Output the (x, y) coordinate of the center of the cell containing the given text.  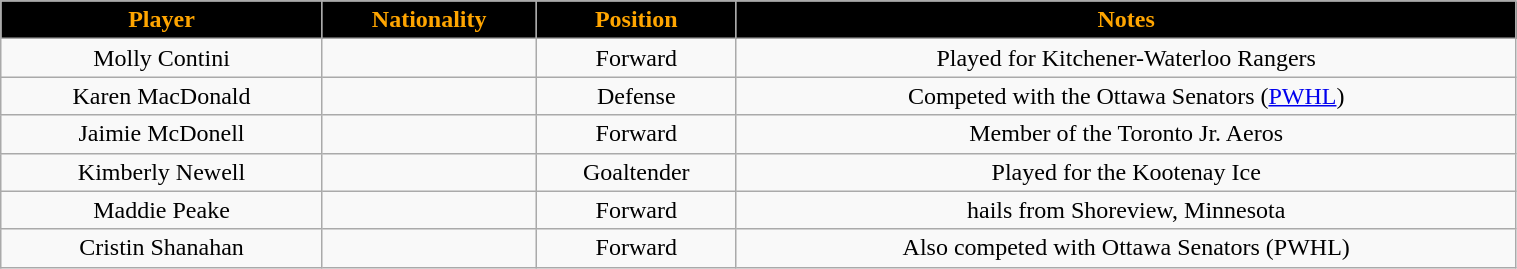
Played for the Kootenay Ice (1126, 172)
Jaimie McDonell (162, 134)
Competed with the Ottawa Senators (PWHL) (1126, 96)
Defense (636, 96)
Goaltender (636, 172)
Cristin Shanahan (162, 248)
Kimberly Newell (162, 172)
Karen MacDonald (162, 96)
Molly Contini (162, 58)
Position (636, 20)
Also competed with Ottawa Senators (PWHL) (1126, 248)
Played for Kitchener-Waterloo Rangers (1126, 58)
Player (162, 20)
Maddie Peake (162, 210)
Member of the Toronto Jr. Aeros (1126, 134)
Nationality (429, 20)
Notes (1126, 20)
hails from Shoreview, Minnesota (1126, 210)
